Provide the (x, y) coordinate of the cell's center where the given text is located.  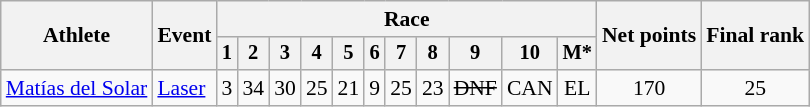
Net points (649, 36)
7 (401, 54)
2 (253, 54)
5 (349, 54)
DNF (476, 88)
Race (406, 19)
4 (317, 54)
CAN (530, 88)
Athlete (77, 36)
10 (530, 54)
23 (433, 88)
1 (226, 54)
30 (285, 88)
Final rank (755, 36)
6 (374, 54)
M* (578, 54)
EL (578, 88)
34 (253, 88)
Laser (184, 88)
8 (433, 54)
Event (184, 36)
Matías del Solar (77, 88)
21 (349, 88)
170 (649, 88)
